Return (X, Y) of the center of cell containing provided text 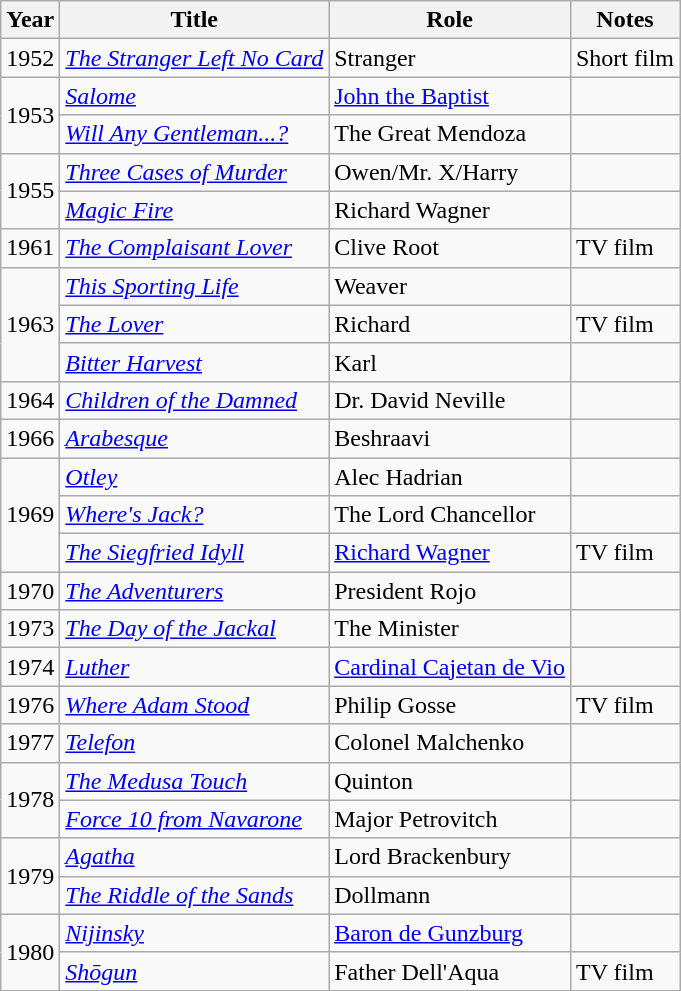
The Day of the Jackal (194, 629)
Otley (194, 477)
Owen/Mr. X/Harry (450, 172)
1980 (30, 952)
Will Any Gentleman...? (194, 134)
Clive Root (450, 248)
1976 (30, 705)
1953 (30, 115)
Bitter Harvest (194, 362)
Karl (450, 362)
1964 (30, 400)
Force 10 from Navarone (194, 819)
Quinton (450, 781)
Agatha (194, 857)
Children of the Damned (194, 400)
Weaver (450, 286)
The Riddle of the Sands (194, 895)
Major Petrovitch (450, 819)
The Minister (450, 629)
The Lord Chancellor (450, 515)
Luther (194, 667)
President Rojo (450, 591)
1979 (30, 876)
Dr. David Neville (450, 400)
1970 (30, 591)
Notes (624, 20)
Philip Gosse (450, 705)
Magic Fire (194, 210)
Alec Hadrian (450, 477)
Cardinal Cajetan de Vio (450, 667)
The Adventurers (194, 591)
The Siegfried Idyll (194, 553)
The Complaisant Lover (194, 248)
Year (30, 20)
Stranger (450, 58)
Richard (450, 324)
Nijinsky (194, 933)
Arabesque (194, 438)
1955 (30, 191)
John the Baptist (450, 96)
Colonel Malchenko (450, 743)
Three Cases of Murder (194, 172)
1963 (30, 324)
1969 (30, 515)
Salome (194, 96)
Shōgun (194, 971)
The Great Mendoza (450, 134)
This Sporting Life (194, 286)
The Stranger Left No Card (194, 58)
Father Dell'Aqua (450, 971)
Lord Brackenbury (450, 857)
Short film (624, 58)
1961 (30, 248)
1977 (30, 743)
Where Adam Stood (194, 705)
1966 (30, 438)
Beshraavi (450, 438)
The Lover (194, 324)
Telefon (194, 743)
Title (194, 20)
1974 (30, 667)
The Medusa Touch (194, 781)
1978 (30, 800)
Baron de Gunzburg (450, 933)
Role (450, 20)
Where's Jack? (194, 515)
1973 (30, 629)
1952 (30, 58)
Dollmann (450, 895)
